Output the [X, Y] coordinate of the center of the cell containing the given text.  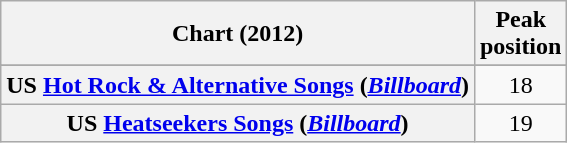
Peakposition [520, 34]
US Hot Rock & Alternative Songs (Billboard) [238, 85]
US Heatseekers Songs (Billboard) [238, 123]
18 [520, 85]
19 [520, 123]
Chart (2012) [238, 34]
